Search for the cell housing the specified text and yield its [x, y] center coordinate. 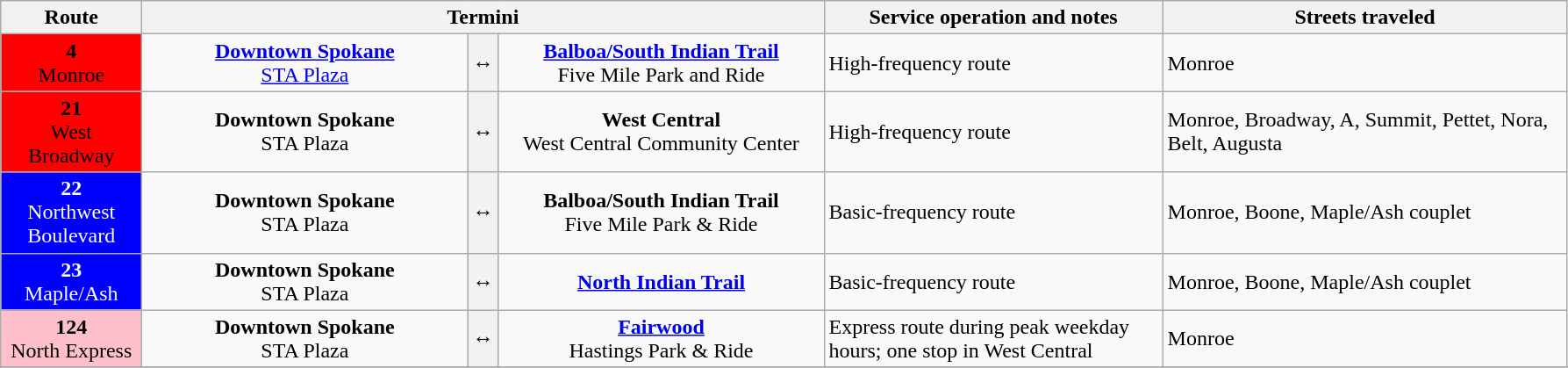
22Northwest Boulevard [72, 213]
Streets traveled [1365, 18]
Balboa/South Indian TrailFive Mile Park & Ride [662, 213]
Monroe, Broadway, A, Summit, Pettet, Nora, Belt, Augusta [1365, 132]
4Monroe [72, 63]
Balboa/South Indian TrailFive Mile Park and Ride [662, 63]
FairwoodHastings Park & Ride [662, 339]
124North Express [72, 339]
West CentralWest Central Community Center [662, 132]
23Maple/Ash [72, 281]
21West Broadway [72, 132]
Service operation and notes [993, 18]
Termini [483, 18]
North Indian Trail [662, 281]
Route [72, 18]
Express route during peak weekday hours; one stop in West Central [993, 339]
